Determine the [x, y] coordinate at the center of the cell enclosing the given text.  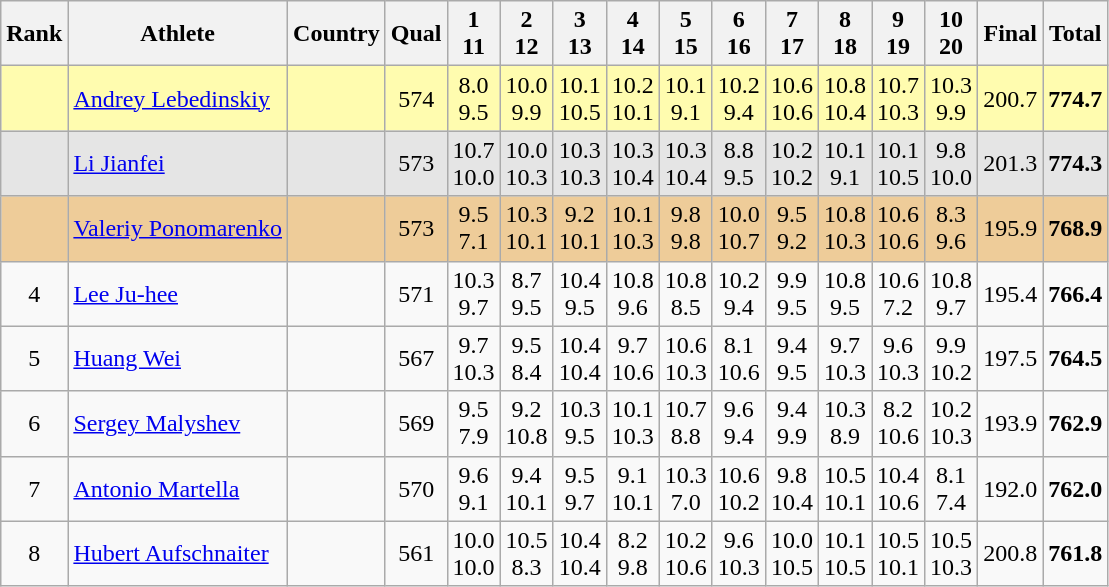
9.59.2 [792, 228]
10.010.7 [738, 228]
9.49.5 [792, 358]
764.5 [1076, 358]
818 [844, 34]
195.4 [1010, 294]
9.99.5 [792, 294]
762.0 [1076, 488]
8.29.8 [632, 554]
4 [34, 294]
111 [474, 34]
9.210.1 [580, 228]
10.38.9 [844, 424]
10.67.2 [898, 294]
8.89.5 [738, 164]
Athlete [178, 34]
212 [526, 34]
9.710.6 [632, 358]
10.37.0 [686, 488]
193.9 [1010, 424]
5 [34, 358]
8.09.5 [474, 98]
10.810.3 [844, 228]
8.17.4 [952, 488]
9.57.9 [474, 424]
Huang Wei [178, 358]
Qual [416, 34]
10.010.0 [474, 554]
Sergey Malyshev [178, 424]
9.410.1 [526, 488]
1020 [952, 34]
10.49.5 [580, 294]
9.210.8 [526, 424]
616 [738, 34]
10.89.7 [952, 294]
Rank [34, 34]
8 [34, 554]
9.58.4 [526, 358]
10.89.5 [844, 294]
8.110.6 [738, 358]
10.39.9 [952, 98]
10.89.6 [632, 294]
10.310.3 [580, 164]
10.88.5 [686, 294]
10.710.3 [898, 98]
10.010.5 [792, 554]
414 [632, 34]
717 [792, 34]
Li Jianfei [178, 164]
561 [416, 554]
8.79.5 [526, 294]
9.49.9 [792, 424]
313 [580, 34]
9.910.2 [952, 358]
766.4 [1076, 294]
10.39.7 [474, 294]
8.210.6 [898, 424]
8.39.6 [952, 228]
569 [416, 424]
197.5 [1010, 358]
192.0 [1010, 488]
570 [416, 488]
9.89.8 [686, 228]
10.39.5 [580, 424]
Antonio Martella [178, 488]
Total [1076, 34]
10.610.3 [686, 358]
768.9 [1076, 228]
10.010.3 [526, 164]
10.610.2 [738, 488]
10.58.3 [526, 554]
571 [416, 294]
Country [337, 34]
774.7 [1076, 98]
574 [416, 98]
10.210.3 [952, 424]
567 [416, 358]
7 [34, 488]
201.3 [1010, 164]
10.510.3 [952, 554]
919 [898, 34]
762.9 [1076, 424]
9.57.1 [474, 228]
10.78.8 [686, 424]
10.210.6 [686, 554]
10.710.0 [474, 164]
195.9 [1010, 228]
Final [1010, 34]
10.410.6 [898, 488]
Andrey Lebedinskiy [178, 98]
Lee Ju-hee [178, 294]
Hubert Aufschnaiter [178, 554]
774.3 [1076, 164]
10.09.9 [526, 98]
9.810.4 [792, 488]
9.810.0 [952, 164]
515 [686, 34]
6 [34, 424]
10.810.4 [844, 98]
9.110.1 [632, 488]
9.69.1 [474, 488]
761.8 [1076, 554]
10.210.2 [792, 164]
9.59.7 [580, 488]
9.69.4 [738, 424]
200.8 [1010, 554]
10.310.1 [526, 228]
200.7 [1010, 98]
Valeriy Ponomarenko [178, 228]
10.210.1 [632, 98]
